Capture the cell that displays the provided text and extract its (X, Y) central coordinate. 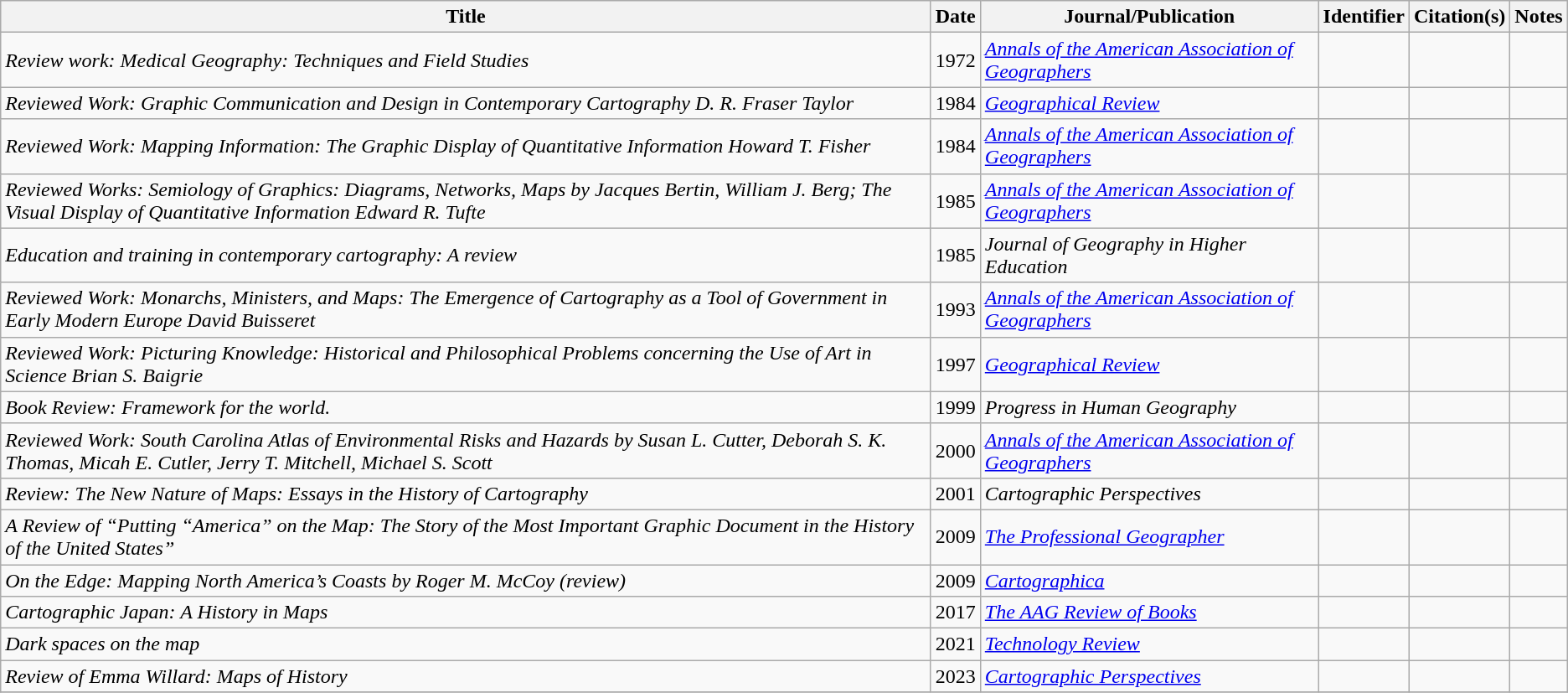
Cartographica (1149, 581)
1972 (955, 60)
Title (466, 17)
On the Edge: Mapping North America’s Coasts by Roger M. McCoy (review) (466, 581)
Technology Review (1149, 644)
Review work: Medical Geography: Techniques and Field Studies (466, 60)
Education and training in contemporary cartography: A review (466, 255)
2017 (955, 613)
Citation(s) (1459, 17)
Cartographic Japan: A History in Maps (466, 613)
1993 (955, 310)
Progress in Human Geography (1149, 407)
A Review of “Putting “America” on the Map: The Story of the Most Important Graphic Document in the History of the United States” (466, 536)
Reviewed Work: Picturing Knowledge: Historical and Philosophical Problems concerning the Use of Art in Science Brian S. Baigrie (466, 364)
Journal of Geography in Higher Education (1149, 255)
The Professional Geographer (1149, 536)
2000 (955, 451)
2001 (955, 494)
Reviewed Work: Mapping Information: The Graphic Display of Quantitative Information Howard T. Fisher (466, 146)
Notes (1539, 17)
Date (955, 17)
1997 (955, 364)
Review: The New Nature of Maps: Essays in the History of Cartography (466, 494)
2021 (955, 644)
Review of Emma Willard: Maps of History (466, 676)
Identifier (1364, 17)
Journal/Publication (1149, 17)
2023 (955, 676)
The AAG Review of Books (1149, 613)
Reviewed Work: Monarchs, Ministers, and Maps: The Emergence of Cartography as a Tool of Government in Early Modern Europe David Buisseret (466, 310)
1999 (955, 407)
Book Review: Framework for the world. (466, 407)
Reviewed Work: Graphic Communication and Design in Contemporary Cartography D. R. Fraser Taylor (466, 103)
Dark spaces on the map (466, 644)
